Return the (x, y) coordinate for the center point of the cell that contains the specified text.  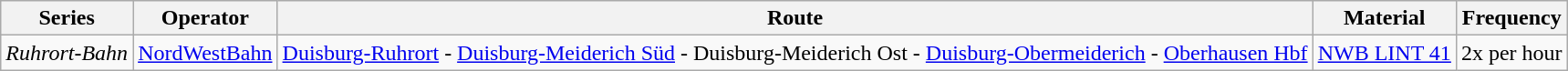
Frequency (1511, 18)
NWB LINT 41 (1385, 53)
Ruhrort-Bahn (67, 53)
2x per hour (1511, 53)
Operator (205, 18)
Material (1385, 18)
NordWestBahn (205, 53)
Duisburg-Ruhrort - Duisburg-Meiderich Süd - Duisburg-Meiderich Ost - Duisburg-Obermeiderich - Oberhausen Hbf (795, 53)
Route (795, 18)
Series (67, 18)
